Locate the cell with the specified text and output its (X, Y) center coordinate. 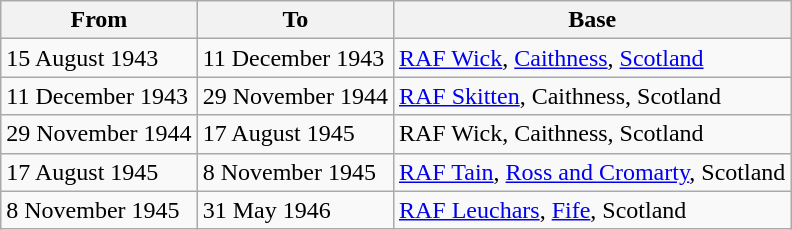
RAF Leuchars, Fife, Scotland (592, 210)
Base (592, 20)
From (99, 20)
To (295, 20)
15 August 1943 (99, 58)
31 May 1946 (295, 210)
RAF Skitten, Caithness, Scotland (592, 96)
RAF Tain, Ross and Cromarty, Scotland (592, 172)
